Scan for the cell matching the given text and deliver its [X, Y] coordinate at center. 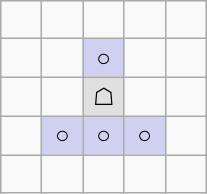
☖ [104, 97]
